Find where the given text appears and provide that cell's center as [x, y] coordinate. 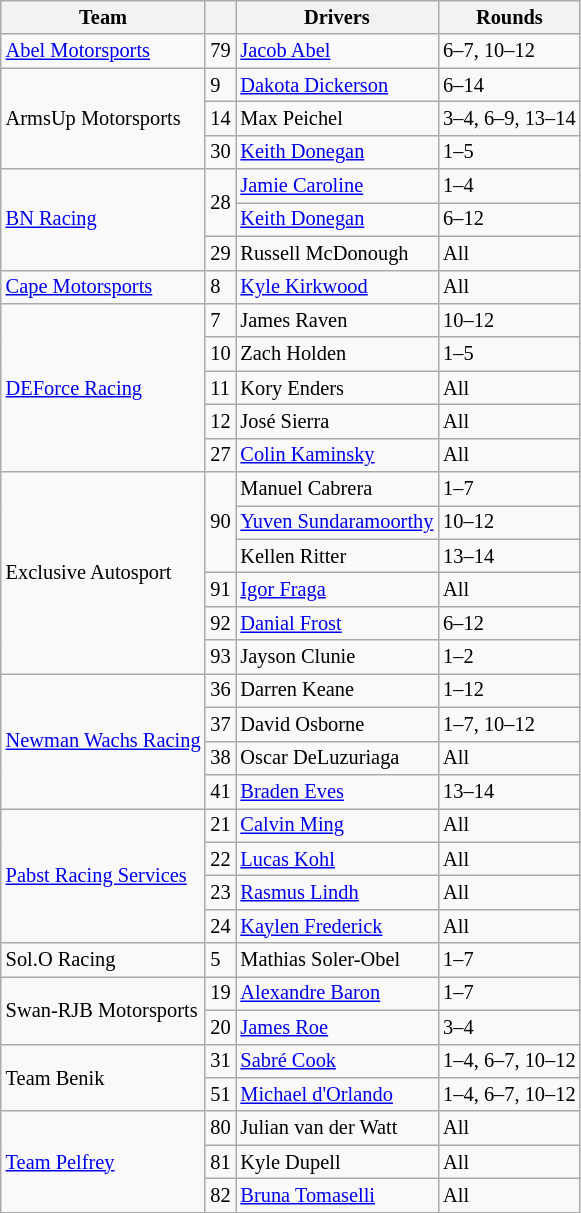
Sabré Cook [338, 1061]
31 [220, 1061]
Russell McDonough [338, 253]
Braden Eves [338, 791]
6–7, 10–12 [509, 51]
1–12 [509, 690]
DEForce Racing [104, 387]
James Raven [338, 320]
Drivers [338, 17]
Kellen Ritter [338, 556]
Team [104, 17]
Julian van der Watt [338, 1128]
36 [220, 690]
Darren Keane [338, 690]
Mathias Soler-Obel [338, 960]
Michael d'Orlando [338, 1094]
Rounds [509, 17]
Igor Fraga [338, 589]
Jayson Clunie [338, 657]
Newman Wachs Racing [104, 740]
9 [220, 85]
Zach Holden [338, 354]
Team Benik [104, 1078]
20 [220, 1027]
6–14 [509, 85]
37 [220, 724]
BN Racing [104, 220]
8 [220, 287]
24 [220, 926]
Exclusive Autosport [104, 573]
79 [220, 51]
10 [220, 354]
12 [220, 421]
Jacob Abel [338, 51]
James Roe [338, 1027]
1–4 [509, 186]
80 [220, 1128]
Alexandre Baron [338, 993]
Abel Motorsports [104, 51]
82 [220, 1195]
11 [220, 388]
Team Pelfrey [104, 1162]
1–7, 10–12 [509, 724]
81 [220, 1162]
14 [220, 118]
Dakota Dickerson [338, 85]
Max Peichel [338, 118]
Lucas Kohl [338, 859]
Kyle Kirkwood [338, 287]
Jamie Caroline [338, 186]
Bruna Tomaselli [338, 1195]
21 [220, 825]
91 [220, 589]
Danial Frost [338, 623]
3–4, 6–9, 13–14 [509, 118]
30 [220, 152]
Kyle Dupell [338, 1162]
Pabst Racing Services [104, 876]
92 [220, 623]
David Osborne [338, 724]
Calvin Ming [338, 825]
ArmsUp Motorsports [104, 118]
Swan-RJB Motorsports [104, 1010]
Kaylen Frederick [338, 926]
Manuel Cabrera [338, 489]
Yuven Sundaramoorthy [338, 522]
José Sierra [338, 421]
51 [220, 1094]
Rasmus Lindh [338, 892]
90 [220, 522]
19 [220, 993]
3–4 [509, 1027]
38 [220, 758]
27 [220, 455]
22 [220, 859]
28 [220, 202]
23 [220, 892]
Oscar DeLuzuriaga [338, 758]
1–2 [509, 657]
93 [220, 657]
Sol.O Racing [104, 960]
29 [220, 253]
Kory Enders [338, 388]
7 [220, 320]
41 [220, 791]
5 [220, 960]
Colin Kaminsky [338, 455]
Cape Motorsports [104, 287]
